For the text-containing cell, return its midpoint in [x, y] coordinate format. 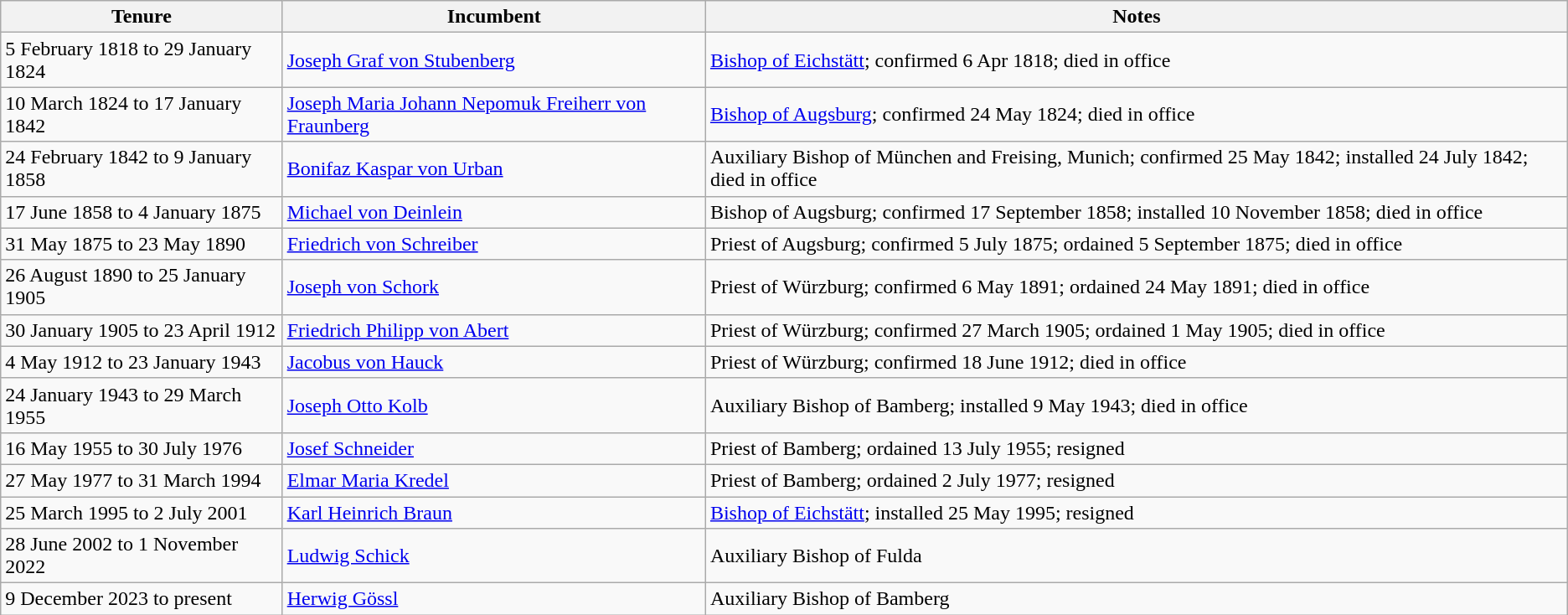
Bishop of Augsburg; confirmed 24 May 1824; died in office [1136, 114]
Josef Schneider [494, 448]
Notes [1136, 17]
Friedrich Philipp von Abert [494, 330]
Herwig Gössl [494, 599]
31 May 1875 to 23 May 1890 [142, 244]
5 February 1818 to 29 January 1824 [142, 60]
Auxiliary Bishop of Bamberg; installed 9 May 1943; died in office [1136, 406]
Bishop of Eichstätt; confirmed 6 Apr 1818; died in office [1136, 60]
Priest of Augsburg; confirmed 5 July 1875; ordained 5 September 1875; died in office [1136, 244]
Priest of Würzburg; confirmed 18 June 1912; died in office [1136, 362]
Karl Heinrich Braun [494, 512]
9 December 2023 to present [142, 599]
Ludwig Schick [494, 556]
Joseph Maria Johann Nepomuk Freiherr von Fraunberg [494, 114]
24 February 1842 to 9 January 1858 [142, 169]
17 June 1858 to 4 January 1875 [142, 212]
27 May 1977 to 31 March 1994 [142, 480]
Bishop of Eichstätt; installed 25 May 1995; resigned [1136, 512]
Tenure [142, 17]
25 March 1995 to 2 July 2001 [142, 512]
Michael von Deinlein [494, 212]
Auxiliary Bishop of München and Freising, Munich; confirmed 25 May 1842; installed 24 July 1842; died in office [1136, 169]
4 May 1912 to 23 January 1943 [142, 362]
Friedrich von Schreiber [494, 244]
Joseph von Schork [494, 287]
Incumbent [494, 17]
28 June 2002 to 1 November 2022 [142, 556]
24 January 1943 to 29 March 1955 [142, 406]
30 January 1905 to 23 April 1912 [142, 330]
Priest of Bamberg; ordained 13 July 1955; resigned [1136, 448]
Joseph Graf von Stubenberg [494, 60]
Bonifaz Kaspar von Urban [494, 169]
Priest of Würzburg; confirmed 27 March 1905; ordained 1 May 1905; died in office [1136, 330]
Bishop of Augsburg; confirmed 17 September 1858; installed 10 November 1858; died in office [1136, 212]
Auxiliary Bishop of Bamberg [1136, 599]
Auxiliary Bishop of Fulda [1136, 556]
10 March 1824 to 17 January 1842 [142, 114]
26 August 1890 to 25 January 1905 [142, 287]
16 May 1955 to 30 July 1976 [142, 448]
Priest of Würzburg; confirmed 6 May 1891; ordained 24 May 1891; died in office [1136, 287]
Joseph Otto Kolb [494, 406]
Jacobus von Hauck [494, 362]
Priest of Bamberg; ordained 2 July 1977; resigned [1136, 480]
Elmar Maria Kredel [494, 480]
